Determine the (x, y) coordinate at the center of the cell enclosing the given text.  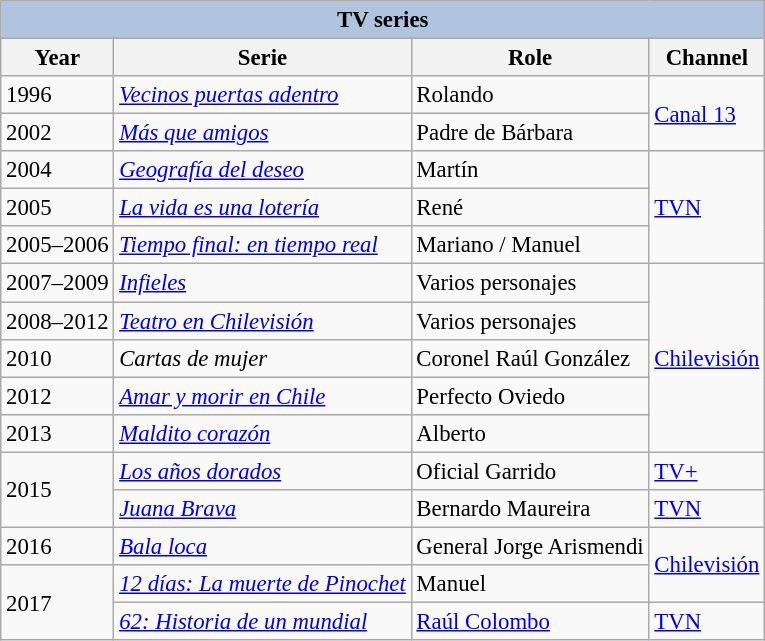
TV+ (707, 471)
Más que amigos (262, 133)
Year (58, 58)
Role (530, 58)
62: Historia de un mundial (262, 621)
TV series (383, 20)
2010 (58, 358)
Cartas de mujer (262, 358)
2002 (58, 133)
12 días: La muerte de Pinochet (262, 584)
2005 (58, 208)
Martín (530, 170)
2017 (58, 602)
Raúl Colombo (530, 621)
La vida es una lotería (262, 208)
2008–2012 (58, 321)
Vecinos puertas adentro (262, 95)
Canal 13 (707, 114)
2004 (58, 170)
Maldito corazón (262, 433)
2013 (58, 433)
Mariano / Manuel (530, 245)
Manuel (530, 584)
2007–2009 (58, 283)
Oficial Garrido (530, 471)
Teatro en Chilevisión (262, 321)
1996 (58, 95)
Tiempo final: en tiempo real (262, 245)
Geografía del deseo (262, 170)
Rolando (530, 95)
Channel (707, 58)
Infieles (262, 283)
Serie (262, 58)
Juana Brava (262, 509)
Los años dorados (262, 471)
Amar y morir en Chile (262, 396)
René (530, 208)
General Jorge Arismendi (530, 546)
Perfecto Oviedo (530, 396)
2016 (58, 546)
2012 (58, 396)
2005–2006 (58, 245)
Bernardo Maureira (530, 509)
Bala loca (262, 546)
Padre de Bárbara (530, 133)
2015 (58, 490)
Coronel Raúl González (530, 358)
Alberto (530, 433)
